Pinpoint the cell where the given text exists, returning its [X, Y] midpoint coordinate. 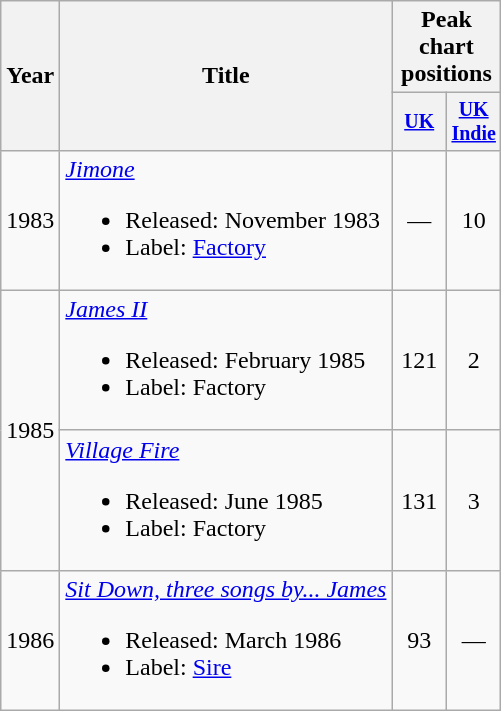
Peak chart positions [446, 47]
Title [226, 76]
93 [419, 640]
10 [473, 220]
1983 [30, 220]
131 [419, 500]
3 [473, 500]
1985 [30, 430]
121 [419, 360]
1986 [30, 640]
UK [419, 122]
UK Indie [473, 122]
JimoneReleased: November 1983Label: Factory [226, 220]
Village FireReleased: June 1985Label: Factory [226, 500]
Sit Down, three songs by... JamesReleased: March 1986Label: Sire [226, 640]
2 [473, 360]
James IIReleased: February 1985Label: Factory [226, 360]
Year [30, 76]
